Find where the given text appears and provide that cell's center as (X, Y) coordinate. 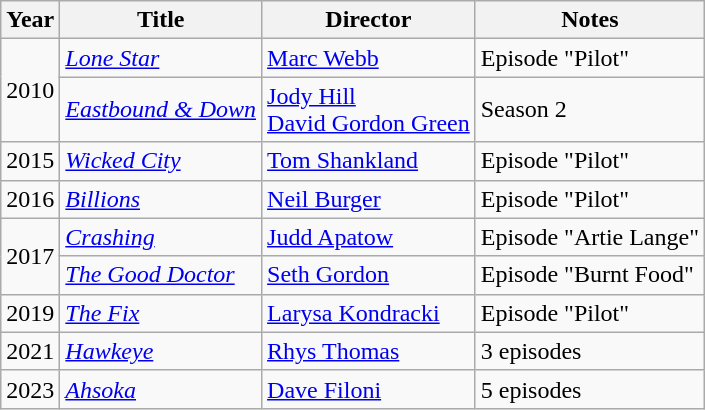
Neil Burger (369, 199)
3 episodes (590, 351)
Lone Star (161, 58)
Wicked City (161, 161)
Rhys Thomas (369, 351)
5 episodes (590, 389)
Marc Webb (369, 58)
2010 (30, 90)
2017 (30, 256)
Hawkeye (161, 351)
Seth Gordon (369, 275)
The Good Doctor (161, 275)
2019 (30, 313)
Episode "Artie Lange" (590, 237)
Notes (590, 20)
2016 (30, 199)
2015 (30, 161)
The Fix (161, 313)
Larysa Kondracki (369, 313)
Season 2 (590, 110)
Crashing (161, 237)
Dave Filoni (369, 389)
Director (369, 20)
Judd Apatow (369, 237)
Episode "Burnt Food" (590, 275)
Billions (161, 199)
2021 (30, 351)
Eastbound & Down (161, 110)
Jody HillDavid Gordon Green (369, 110)
2023 (30, 389)
Year (30, 20)
Tom Shankland (369, 161)
Ahsoka (161, 389)
Title (161, 20)
